Pinpoint the cell where the given text exists, returning its (X, Y) midpoint coordinate. 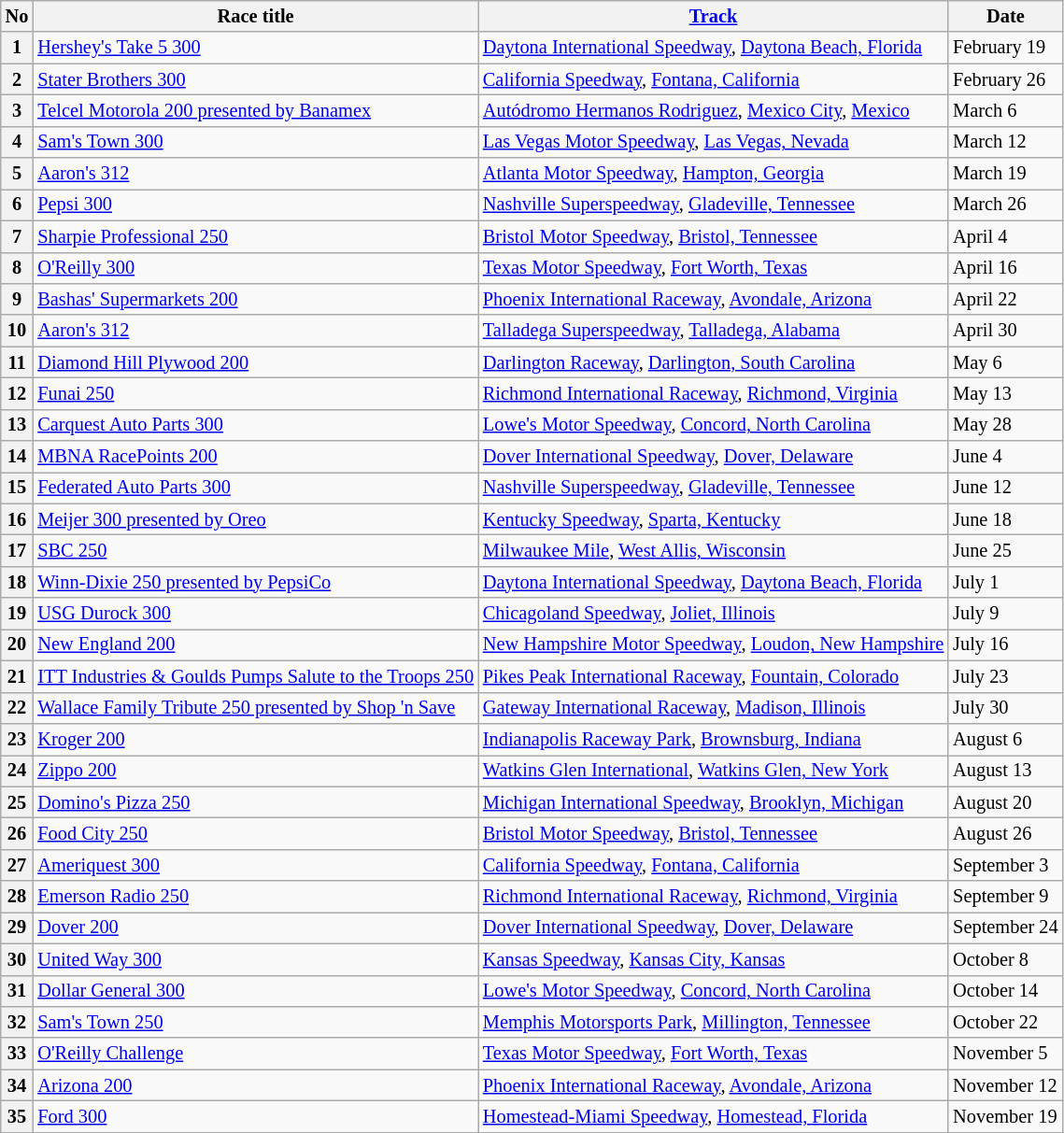
New Hampshire Motor Speedway, Loudon, New Hampshire (714, 644)
20 (17, 644)
26 (17, 833)
Sam's Town 250 (256, 1022)
USG Durock 300 (256, 614)
14 (17, 457)
1 (17, 48)
Zippo 200 (256, 771)
O'Reilly 300 (256, 268)
ITT Industries & Goulds Pumps Salute to the Troops 250 (256, 676)
March 19 (1005, 174)
Michigan International Speedway, Brooklyn, Michigan (714, 802)
Federated Auto Parts 300 (256, 488)
August 26 (1005, 833)
29 (17, 928)
August 13 (1005, 771)
Memphis Motorsports Park, Millington, Tennessee (714, 1022)
22 (17, 708)
13 (17, 425)
August 6 (1005, 739)
April 16 (1005, 268)
Talladega Superspeedway, Talladega, Alabama (714, 331)
4 (17, 142)
September 3 (1005, 865)
May 6 (1005, 362)
27 (17, 865)
33 (17, 1054)
Kentucky Speedway, Sparta, Kentucky (714, 519)
Pikes Peak International Raceway, Fountain, Colorado (714, 676)
May 28 (1005, 425)
SBC 250 (256, 550)
April 30 (1005, 331)
United Way 300 (256, 959)
Pepsi 300 (256, 205)
Sharpie Professional 250 (256, 236)
Arizona 200 (256, 1085)
6 (17, 205)
34 (17, 1085)
Dollar General 300 (256, 991)
March 6 (1005, 110)
Track (714, 16)
March 26 (1005, 205)
5 (17, 174)
Emerson Radio 250 (256, 897)
May 13 (1005, 393)
November 19 (1005, 1116)
Telcel Motorola 200 presented by Banamex (256, 110)
October 22 (1005, 1022)
June 4 (1005, 457)
21 (17, 676)
Indianapolis Raceway Park, Brownsburg, Indiana (714, 739)
7 (17, 236)
November 12 (1005, 1085)
Kroger 200 (256, 739)
30 (17, 959)
Domino's Pizza 250 (256, 802)
Date (1005, 16)
June 12 (1005, 488)
July 1 (1005, 582)
Chicagoland Speedway, Joliet, Illinois (714, 614)
17 (17, 550)
September 9 (1005, 897)
July 16 (1005, 644)
2 (17, 79)
Dover 200 (256, 928)
16 (17, 519)
35 (17, 1116)
8 (17, 268)
Food City 250 (256, 833)
Winn-Dixie 250 presented by PepsiCo (256, 582)
18 (17, 582)
12 (17, 393)
October 14 (1005, 991)
Las Vegas Motor Speedway, Las Vegas, Nevada (714, 142)
28 (17, 897)
February 26 (1005, 79)
Milwaukee Mile, West Allis, Wisconsin (714, 550)
April 4 (1005, 236)
November 5 (1005, 1054)
Hershey's Take 5 300 (256, 48)
O'Reilly Challenge (256, 1054)
February 19 (1005, 48)
32 (17, 1022)
October 8 (1005, 959)
Homestead-Miami Speedway, Homestead, Florida (714, 1116)
24 (17, 771)
Meijer 300 presented by Oreo (256, 519)
15 (17, 488)
Autódromo Hermanos Rodriguez, Mexico City, Mexico (714, 110)
July 30 (1005, 708)
April 22 (1005, 299)
9 (17, 299)
Diamond Hill Plywood 200 (256, 362)
Kansas Speedway, Kansas City, Kansas (714, 959)
June 25 (1005, 550)
August 20 (1005, 802)
25 (17, 802)
Carquest Auto Parts 300 (256, 425)
3 (17, 110)
March 12 (1005, 142)
Gateway International Raceway, Madison, Illinois (714, 708)
June 18 (1005, 519)
New England 200 (256, 644)
July 23 (1005, 676)
Funai 250 (256, 393)
Watkins Glen International, Watkins Glen, New York (714, 771)
Ford 300 (256, 1116)
Race title (256, 16)
Wallace Family Tribute 250 presented by Shop 'n Save (256, 708)
Atlanta Motor Speedway, Hampton, Georgia (714, 174)
Sam's Town 300 (256, 142)
No (17, 16)
September 24 (1005, 928)
Ameriquest 300 (256, 865)
31 (17, 991)
23 (17, 739)
19 (17, 614)
Stater Brothers 300 (256, 79)
July 9 (1005, 614)
MBNA RacePoints 200 (256, 457)
10 (17, 331)
11 (17, 362)
Darlington Raceway, Darlington, South Carolina (714, 362)
Bashas' Supermarkets 200 (256, 299)
